Search for the cell housing the specified text and yield its (x, y) center coordinate. 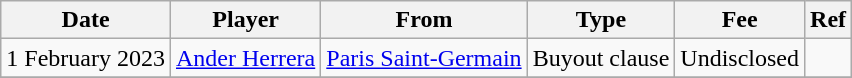
Player (245, 20)
Fee (740, 20)
Undisclosed (740, 58)
Date (86, 20)
Ander Herrera (245, 58)
1 February 2023 (86, 58)
Ref (828, 20)
From (424, 20)
Paris Saint-Germain (424, 58)
Type (601, 20)
Buyout clause (601, 58)
